Find where the given text appears and provide that cell's center as (X, Y) coordinate. 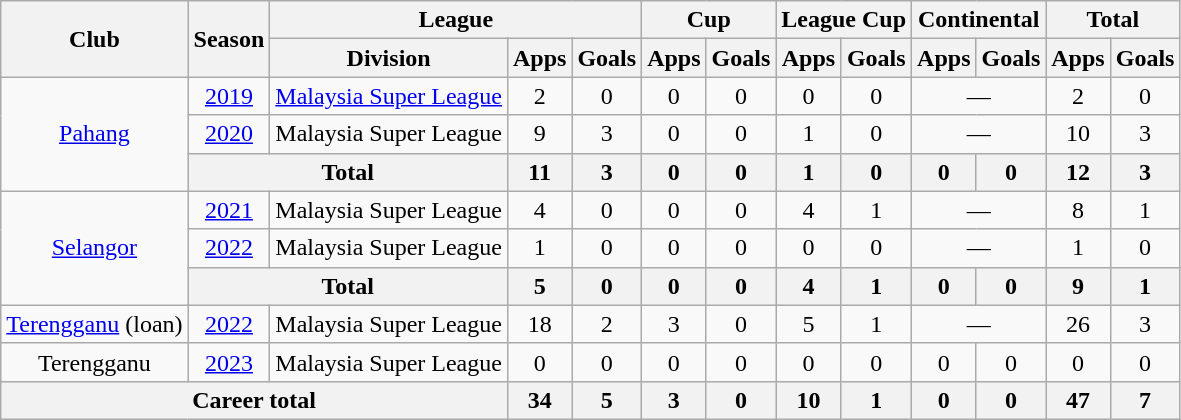
Continental (979, 20)
26 (1078, 324)
2021 (229, 210)
2020 (229, 134)
Club (94, 39)
Season (229, 39)
Terengganu (94, 362)
7 (1145, 400)
47 (1078, 400)
Terengganu (loan) (94, 324)
12 (1078, 172)
18 (539, 324)
Career total (254, 400)
League (456, 20)
League Cup (844, 20)
8 (1078, 210)
Pahang (94, 134)
2023 (229, 362)
Cup (709, 20)
2019 (229, 96)
34 (539, 400)
11 (539, 172)
Division (389, 58)
Selangor (94, 248)
